Capture the cell that displays the provided text and extract its [X, Y] central coordinate. 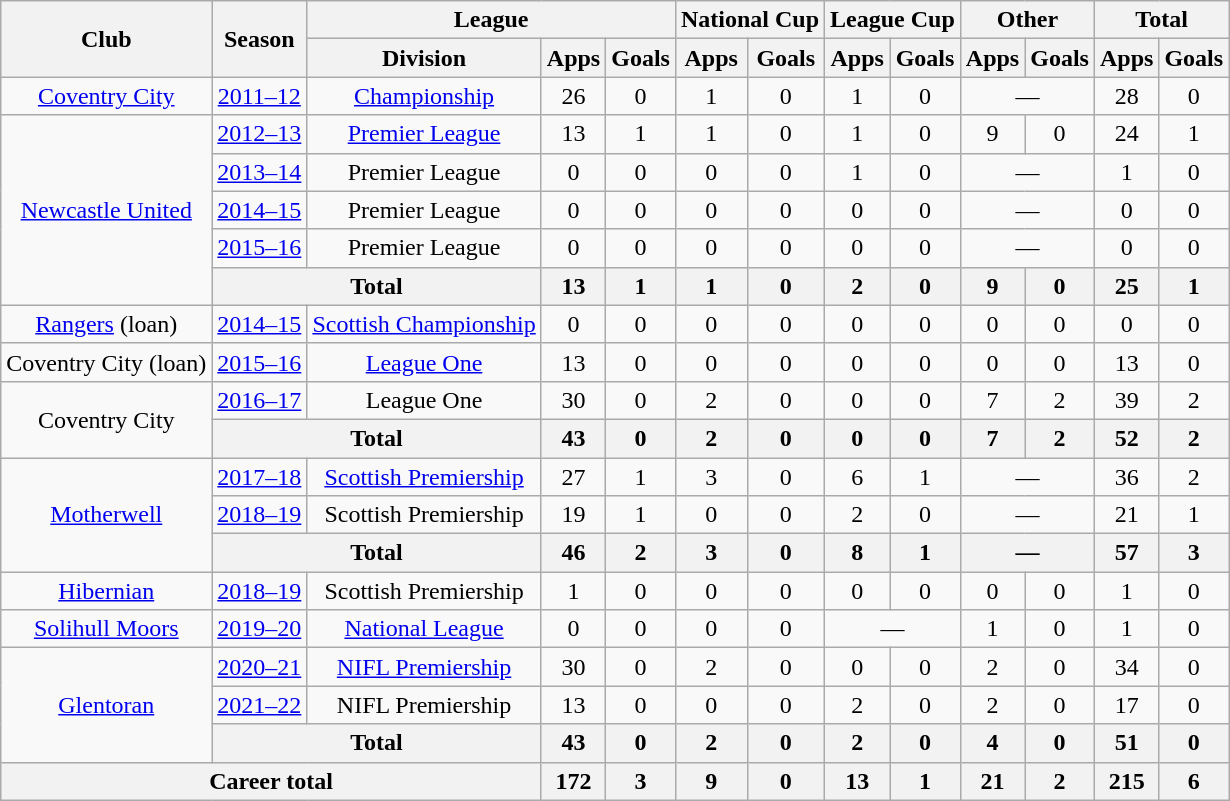
Rangers (loan) [106, 324]
2011–12 [260, 96]
Hibernian [106, 591]
215 [1126, 781]
51 [1126, 743]
52 [1126, 438]
Club [106, 39]
League [492, 20]
Scottish Championship [424, 324]
Other [1027, 20]
26 [573, 96]
8 [858, 553]
24 [1126, 134]
36 [1126, 477]
27 [573, 477]
Coventry City (loan) [106, 362]
46 [573, 553]
Newcastle United [106, 210]
2013–14 [260, 172]
2019–20 [260, 629]
2020–21 [260, 667]
34 [1126, 667]
4 [992, 743]
Solihull Moors [106, 629]
57 [1126, 553]
19 [573, 515]
28 [1126, 96]
Season [260, 39]
25 [1126, 286]
2012–13 [260, 134]
Motherwell [106, 515]
Career total [272, 781]
League Cup [893, 20]
Division [424, 58]
2017–18 [260, 477]
172 [573, 781]
Championship [424, 96]
National League [424, 629]
2016–17 [260, 400]
National Cup [750, 20]
2021–22 [260, 705]
17 [1126, 705]
39 [1126, 400]
Glentoran [106, 705]
